Scan for the cell matching the given text and deliver its [x, y] coordinate at center. 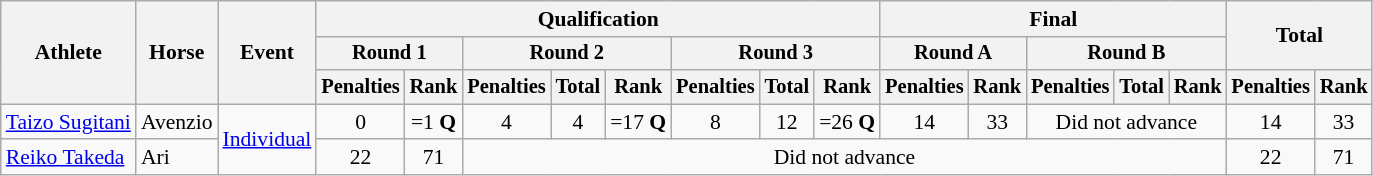
Individual [268, 140]
Final [1053, 19]
Round 3 [776, 54]
0 [360, 122]
Round 1 [389, 54]
Round 2 [566, 54]
Round B [1126, 54]
Round A [953, 54]
8 [715, 122]
12 [788, 122]
Athlete [68, 52]
=17 Q [638, 122]
Horse [177, 52]
Qualification [598, 19]
Event [268, 52]
Reiko Takeda [68, 158]
Ari [177, 158]
=1 Q [434, 122]
=26 Q [847, 122]
Taizo Sugitani [68, 122]
Avenzio [177, 122]
